From the cell containing the given text, extract its center point as [x, y] coordinate. 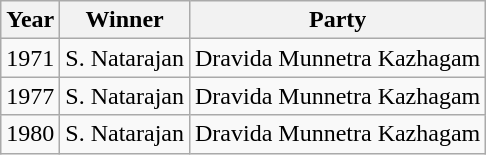
Party [337, 20]
Winner [125, 20]
1977 [30, 96]
1971 [30, 58]
Year [30, 20]
1980 [30, 134]
